Output the (x, y) coordinate of the center of the cell containing the given text.  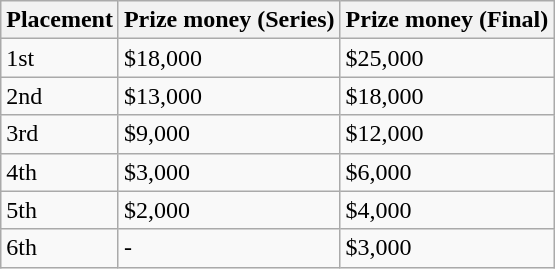
$2,000 (229, 210)
2nd (60, 96)
5th (60, 210)
4th (60, 172)
Prize money (Final) (447, 20)
$12,000 (447, 134)
$4,000 (447, 210)
6th (60, 248)
3rd (60, 134)
$9,000 (229, 134)
- (229, 248)
Placement (60, 20)
$6,000 (447, 172)
1st (60, 58)
$13,000 (229, 96)
Prize money (Series) (229, 20)
$25,000 (447, 58)
